Search for the cell housing the specified text and yield its (x, y) center coordinate. 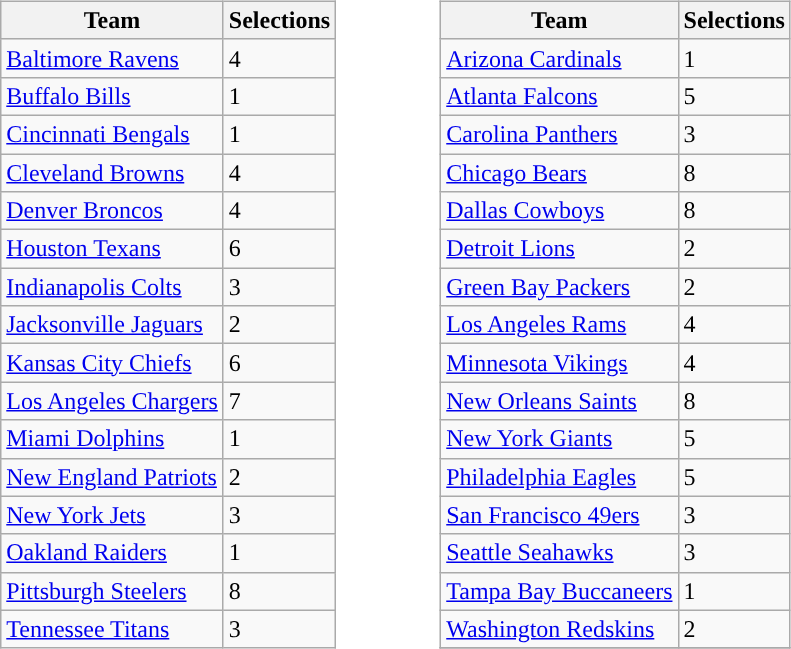
Dallas Cowboys (560, 211)
Washington Redskins (560, 629)
Pittsburgh Steelers (112, 591)
Tennessee Titans (112, 629)
Los Angeles Chargers (112, 401)
7 (279, 401)
Baltimore Ravens (112, 58)
Seattle Seahawks (560, 553)
New York Jets (112, 515)
Tampa Bay Buccaneers (560, 591)
Atlanta Falcons (560, 96)
Cleveland Browns (112, 173)
Kansas City Chiefs (112, 363)
Arizona Cardinals (560, 58)
Indianapolis Colts (112, 287)
Buffalo Bills (112, 96)
New England Patriots (112, 477)
Detroit Lions (560, 249)
Chicago Bears (560, 173)
Jacksonville Jaguars (112, 325)
Minnesota Vikings (560, 363)
Los Angeles Rams (560, 325)
San Francisco 49ers (560, 515)
Philadelphia Eagles (560, 477)
Carolina Panthers (560, 134)
Houston Texans (112, 249)
Cincinnati Bengals (112, 134)
New Orleans Saints (560, 401)
Denver Broncos (112, 211)
New York Giants (560, 439)
Green Bay Packers (560, 287)
Miami Dolphins (112, 439)
Oakland Raiders (112, 553)
